Return (X, Y) of the center of cell containing provided text 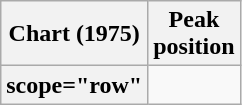
scope="row" (74, 85)
Chart (1975) (74, 34)
Peakposition (194, 34)
